Determine the [X, Y] coordinate at the center of the cell enclosing the given text.  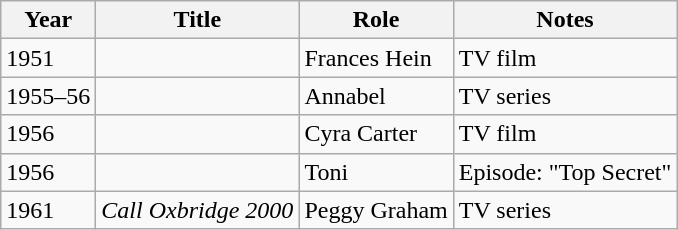
Annabel [376, 96]
1955–56 [48, 96]
Notes [565, 20]
Year [48, 20]
Frances Hein [376, 58]
Toni [376, 172]
Peggy Graham [376, 210]
Cyra Carter [376, 134]
1961 [48, 210]
Call Oxbridge 2000 [198, 210]
Role [376, 20]
1951 [48, 58]
Title [198, 20]
Episode: "Top Secret" [565, 172]
